Output the (x, y) coordinate of the center of the cell containing the given text.  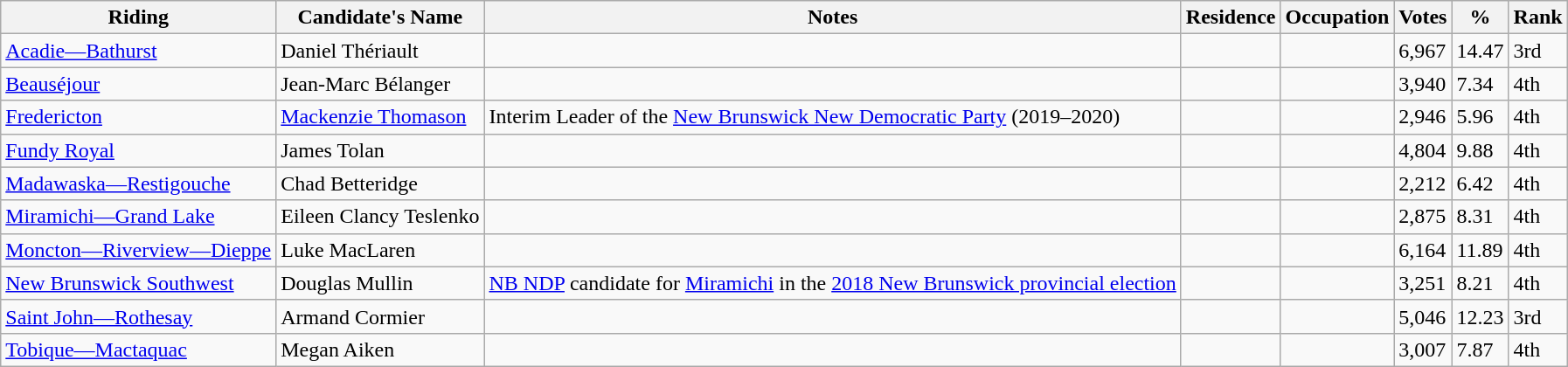
Jean-Marc Bélanger (380, 84)
7.34 (1481, 84)
8.31 (1481, 217)
3,251 (1423, 283)
Candidate's Name (380, 17)
% (1481, 17)
11.89 (1481, 250)
2,212 (1423, 183)
Riding (138, 17)
Douglas Mullin (380, 283)
Acadie—Bathurst (138, 51)
Luke MacLaren (380, 250)
Occupation (1337, 17)
6,967 (1423, 51)
Tobique—Mactaquac (138, 350)
6.42 (1481, 183)
Megan Aiken (380, 350)
5.96 (1481, 117)
Residence (1231, 17)
14.47 (1481, 51)
8.21 (1481, 283)
Chad Betteridge (380, 183)
NB NDP candidate for Miramichi in the 2018 New Brunswick provincial election (832, 283)
Eileen Clancy Teslenko (380, 217)
Votes (1423, 17)
5,046 (1423, 316)
4,804 (1423, 150)
Madawaska—Restigouche (138, 183)
Armand Cormier (380, 316)
2,946 (1423, 117)
James Tolan (380, 150)
Interim Leader of the New Brunswick New Democratic Party (2019–2020) (832, 117)
12.23 (1481, 316)
Fundy Royal (138, 150)
New Brunswick Southwest (138, 283)
Notes (832, 17)
Miramichi—Grand Lake (138, 217)
2,875 (1423, 217)
Beauséjour (138, 84)
Daniel Thériault (380, 51)
9.88 (1481, 150)
3,940 (1423, 84)
7.87 (1481, 350)
Rank (1538, 17)
Saint John—Rothesay (138, 316)
Moncton—Riverview—Dieppe (138, 250)
3,007 (1423, 350)
Fredericton (138, 117)
6,164 (1423, 250)
Mackenzie Thomason (380, 117)
